Pinpoint the cell where the given text exists, returning its [X, Y] midpoint coordinate. 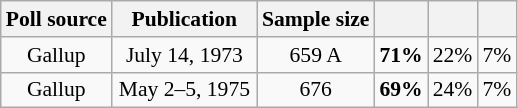
659 A [316, 55]
69% [400, 90]
May 2–5, 1975 [184, 90]
676 [316, 90]
Poll source [56, 19]
July 14, 1973 [184, 55]
71% [400, 55]
Publication [184, 19]
24% [453, 90]
22% [453, 55]
Sample size [316, 19]
